For the text-containing cell, return its midpoint in [x, y] coordinate format. 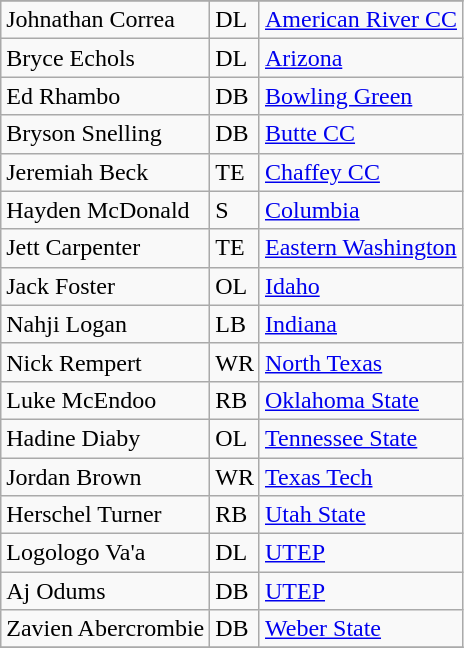
American River CC [360, 20]
Logologo Va'a [106, 553]
Indiana [360, 324]
Idaho [360, 286]
Johnathan Correa [106, 20]
Aj Odums [106, 591]
Arizona [360, 58]
Jack Foster [106, 286]
LB [235, 324]
Oklahoma State [360, 400]
Chaffey CC [360, 172]
Jordan Brown [106, 477]
Nahji Logan [106, 324]
Ed Rhambo [106, 96]
Herschel Turner [106, 515]
Columbia [360, 210]
Jett Carpenter [106, 248]
S [235, 210]
Bryce Echols [106, 58]
Tennessee State [360, 438]
Bowling Green [360, 96]
Bryson Snelling [106, 134]
Luke McEndoo [106, 400]
Zavien Abercrombie [106, 629]
Hayden McDonald [106, 210]
Nick Rempert [106, 362]
Butte CC [360, 134]
Utah State [360, 515]
Weber State [360, 629]
North Texas [360, 362]
Jeremiah Beck [106, 172]
Texas Tech [360, 477]
Hadine Diaby [106, 438]
Eastern Washington [360, 248]
